Detect which cell encompasses the target text, then output its [x, y] center coordinate. 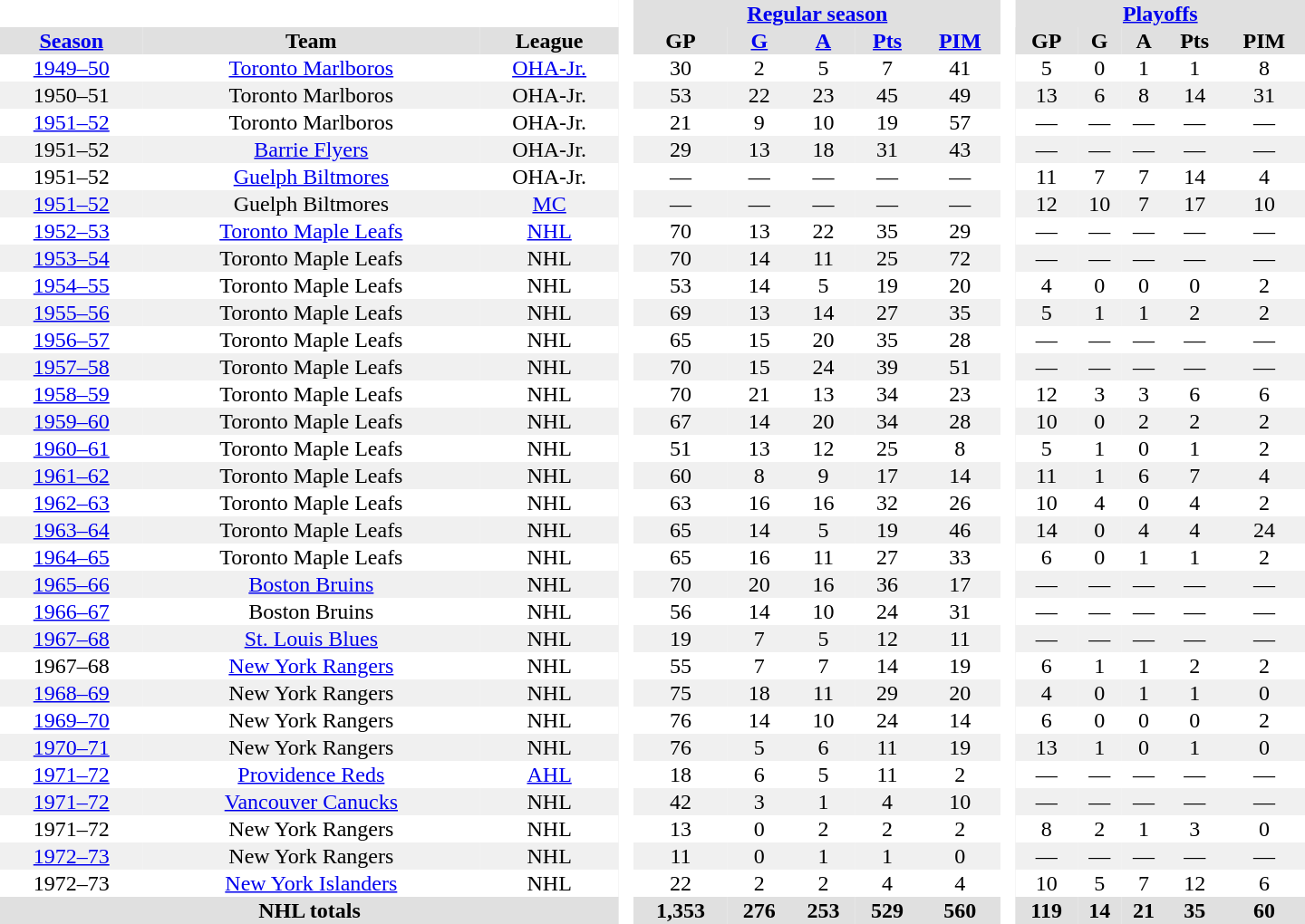
45 [888, 95]
1963–64 [72, 530]
36 [888, 584]
1956–57 [72, 340]
Regular season [817, 14]
39 [888, 367]
New York Islanders [312, 883]
46 [960, 530]
26 [960, 503]
1957–58 [72, 367]
1949–50 [72, 68]
41 [960, 68]
529 [888, 910]
1950–51 [72, 95]
72 [960, 258]
75 [680, 693]
1961–62 [72, 476]
57 [960, 122]
49 [960, 95]
Vancouver Canucks [312, 802]
St. Louis Blues [312, 639]
276 [759, 910]
1953–54 [72, 258]
43 [960, 149]
1960–61 [72, 448]
1970–71 [72, 747]
63 [680, 503]
1965–66 [72, 584]
1962–63 [72, 503]
42 [680, 802]
1958–59 [72, 394]
Barrie Flyers [312, 149]
1964–65 [72, 557]
1955–56 [72, 313]
32 [888, 503]
MC [549, 204]
Team [312, 41]
Providence Reds [312, 775]
1,353 [680, 910]
30 [680, 68]
56 [680, 611]
1952–53 [72, 231]
Season [72, 41]
1969–70 [72, 720]
1968–69 [72, 693]
1966–67 [72, 611]
55 [680, 666]
69 [680, 313]
AHL [549, 775]
NHL totals [310, 910]
67 [680, 421]
253 [823, 910]
560 [960, 910]
Playoffs [1160, 14]
1959–60 [72, 421]
33 [960, 557]
119 [1047, 910]
1954–55 [72, 285]
League [549, 41]
